For the text-containing cell, return its midpoint in [X, Y] coordinate format. 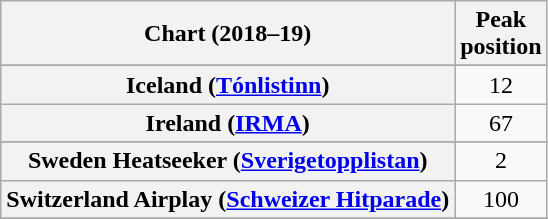
2 [501, 161]
Sweden Heatseeker (Sverigetopplistan) [228, 161]
Chart (2018–19) [228, 34]
12 [501, 85]
Peakposition [501, 34]
67 [501, 123]
Iceland (Tónlistinn) [228, 85]
Switzerland Airplay (Schweizer Hitparade) [228, 199]
100 [501, 199]
Ireland (IRMA) [228, 123]
